Find where the given text appears and provide that cell's center as (X, Y) coordinate. 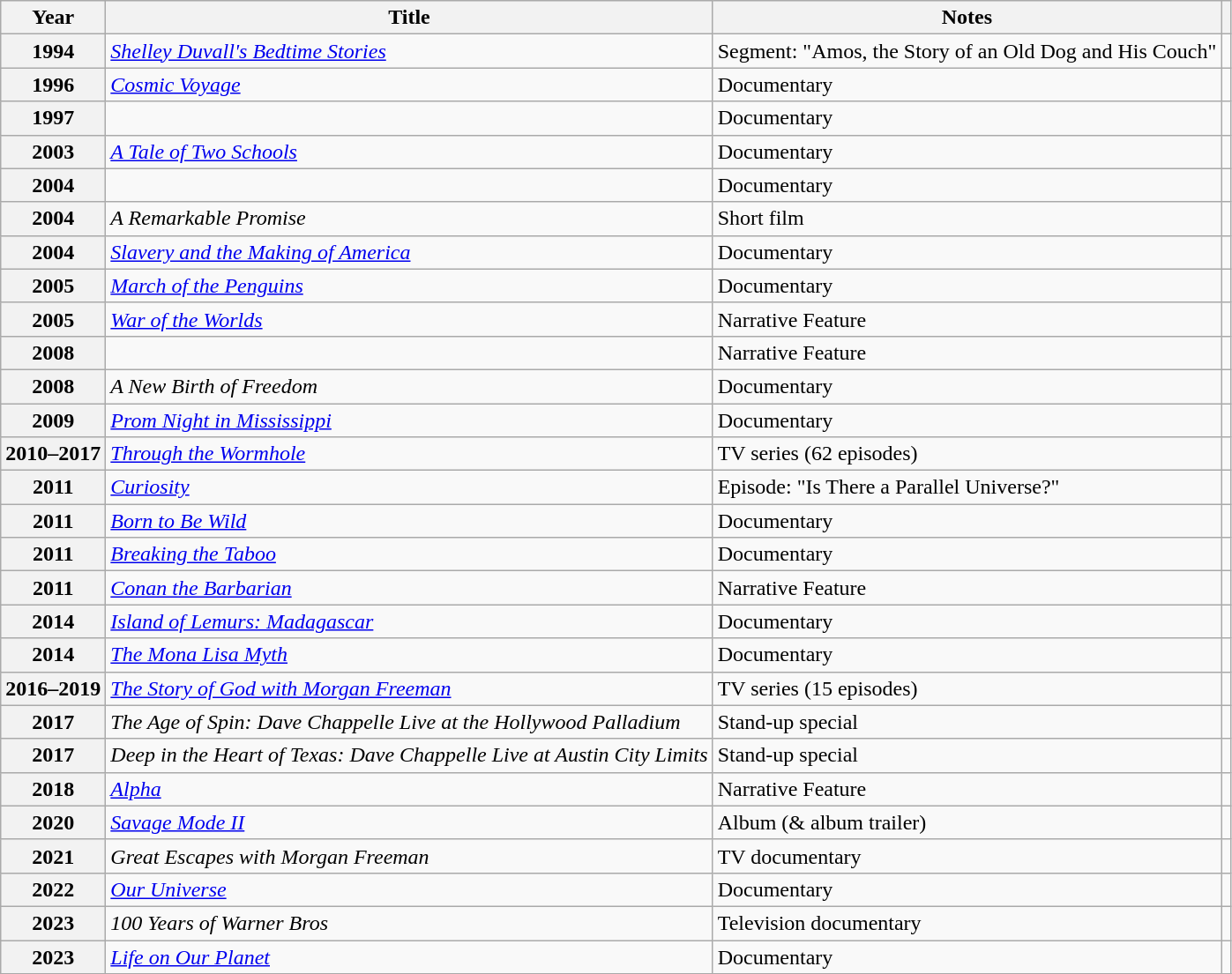
Great Escapes with Morgan Freeman (409, 856)
1994 (53, 51)
Breaking the Taboo (409, 554)
100 Years of Warner Bros (409, 923)
March of the Penguins (409, 286)
Television documentary (967, 923)
The Age of Spin: Dave Chappelle Live at the Hollywood Palladium (409, 722)
Prom Night in Mississippi (409, 420)
1996 (53, 85)
TV documentary (967, 856)
Savage Mode II (409, 822)
1997 (53, 118)
2022 (53, 889)
2020 (53, 822)
Segment: "Amos, the Story of an Old Dog and His Couch" (967, 51)
Conan the Barbarian (409, 588)
The Mona Lisa Myth (409, 655)
War of the Worlds (409, 319)
2018 (53, 789)
Born to Be Wild (409, 521)
Slavery and the Making of America (409, 252)
Through the Wormhole (409, 454)
2021 (53, 856)
A Remarkable Promise (409, 219)
Episode: "Is There a Parallel Universe?" (967, 487)
Year (53, 18)
Curiosity (409, 487)
Alpha (409, 789)
2016–2019 (53, 688)
Deep in the Heart of Texas: Dave Chappelle Live at Austin City Limits (409, 755)
Cosmic Voyage (409, 85)
2010–2017 (53, 454)
2009 (53, 420)
Title (409, 18)
Notes (967, 18)
TV series (15 episodes) (967, 688)
Shelley Duvall's Bedtime Stories (409, 51)
A Tale of Two Schools (409, 152)
Album (& album trailer) (967, 822)
Our Universe (409, 889)
2003 (53, 152)
A New Birth of Freedom (409, 386)
Life on Our Planet (409, 956)
TV series (62 episodes) (967, 454)
The Story of God with Morgan Freeman (409, 688)
Island of Lemurs: Madagascar (409, 621)
Short film (967, 219)
